Capture the cell that displays the provided text and extract its [X, Y] central coordinate. 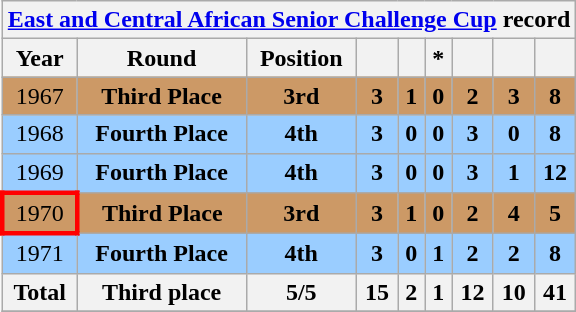
1970 [40, 214]
1969 [40, 173]
4 [514, 214]
Third place [162, 292]
10 [514, 292]
5 [554, 214]
1967 [40, 96]
* [438, 58]
15 [376, 292]
41 [554, 292]
East and Central African Senior Challenge Cup record [289, 20]
1968 [40, 134]
Round [162, 58]
Position [301, 58]
1971 [40, 254]
5/5 [301, 292]
Year [40, 58]
Total [40, 292]
